Determine the [X, Y] coordinate at the center of the cell enclosing the given text.  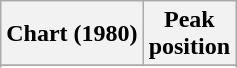
Chart (1980) [72, 34]
Peakposition [189, 34]
